Find where the given text appears and provide that cell's center as (x, y) coordinate. 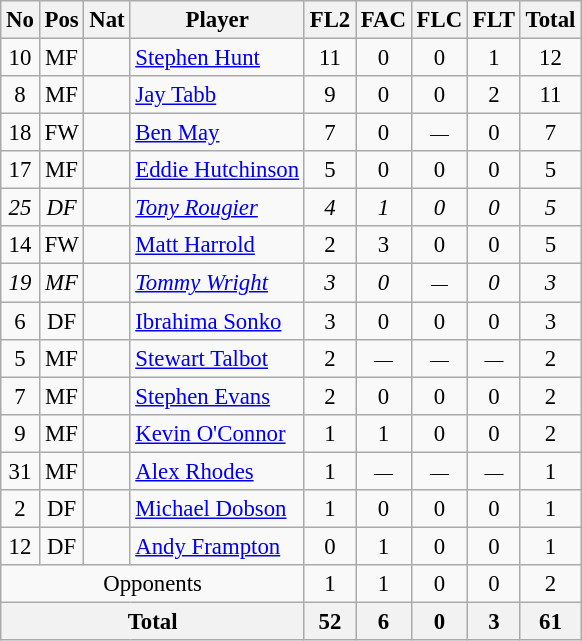
14 (20, 245)
FAC (384, 20)
Player (217, 20)
61 (550, 621)
25 (20, 208)
Ibrahima Sonko (217, 321)
Michael Dobson (217, 509)
Pos (62, 20)
Matt Harrold (217, 245)
Stewart Talbot (217, 358)
FLC (439, 20)
FL2 (330, 20)
4 (330, 208)
Andy Frampton (217, 546)
8 (20, 95)
No (20, 20)
Opponents (153, 584)
Nat (107, 20)
Tommy Wright (217, 283)
Jay Tabb (217, 95)
Alex Rhodes (217, 471)
FLT (494, 20)
Ben May (217, 133)
18 (20, 133)
Stephen Evans (217, 396)
Eddie Hutchinson (217, 170)
19 (20, 283)
52 (330, 621)
10 (20, 58)
Kevin O'Connor (217, 433)
31 (20, 471)
17 (20, 170)
Stephen Hunt (217, 58)
Tony Rougier (217, 208)
